Return [x, y] of the center of cell containing provided text 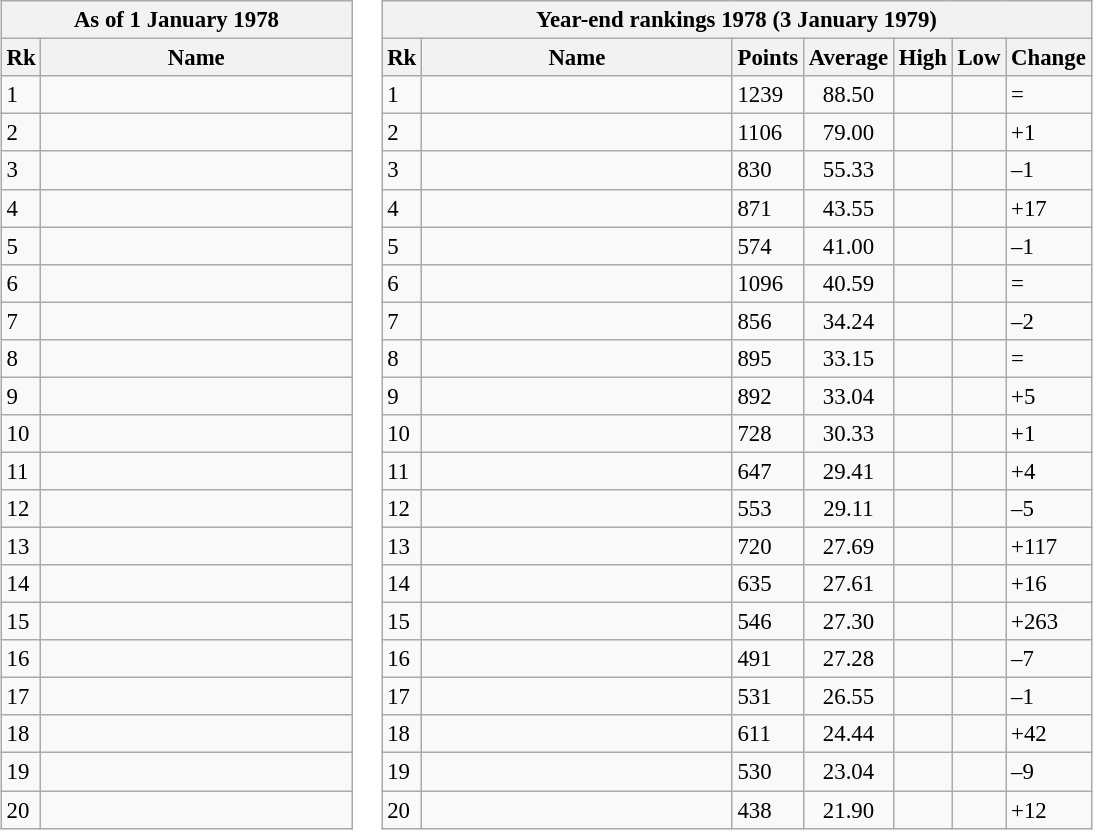
33.15 [849, 358]
+5 [1048, 396]
41.00 [849, 246]
553 [768, 509]
728 [768, 434]
895 [768, 358]
892 [768, 396]
+263 [1048, 622]
Average [849, 58]
+117 [1048, 546]
–2 [1048, 321]
24.44 [849, 734]
33.04 [849, 396]
27.61 [849, 584]
1106 [768, 133]
–5 [1048, 509]
1096 [768, 283]
27.28 [849, 659]
30.33 [849, 434]
34.24 [849, 321]
21.90 [849, 809]
Low [979, 58]
23.04 [849, 772]
Points [768, 58]
Year-end rankings 1978 (3 January 1979) [736, 20]
26.55 [849, 697]
574 [768, 246]
43.55 [849, 208]
491 [768, 659]
720 [768, 546]
As of 1 January 1978 [176, 20]
871 [768, 208]
647 [768, 471]
+12 [1048, 809]
27.69 [849, 546]
546 [768, 622]
High [922, 58]
856 [768, 321]
+17 [1048, 208]
635 [768, 584]
611 [768, 734]
27.30 [849, 622]
40.59 [849, 283]
29.11 [849, 509]
79.00 [849, 133]
+16 [1048, 584]
55.33 [849, 170]
Change [1048, 58]
530 [768, 772]
438 [768, 809]
29.41 [849, 471]
1239 [768, 95]
830 [768, 170]
88.50 [849, 95]
531 [768, 697]
–9 [1048, 772]
+42 [1048, 734]
–7 [1048, 659]
+4 [1048, 471]
